Determine the [x, y] coordinate at the center of the cell enclosing the given text.  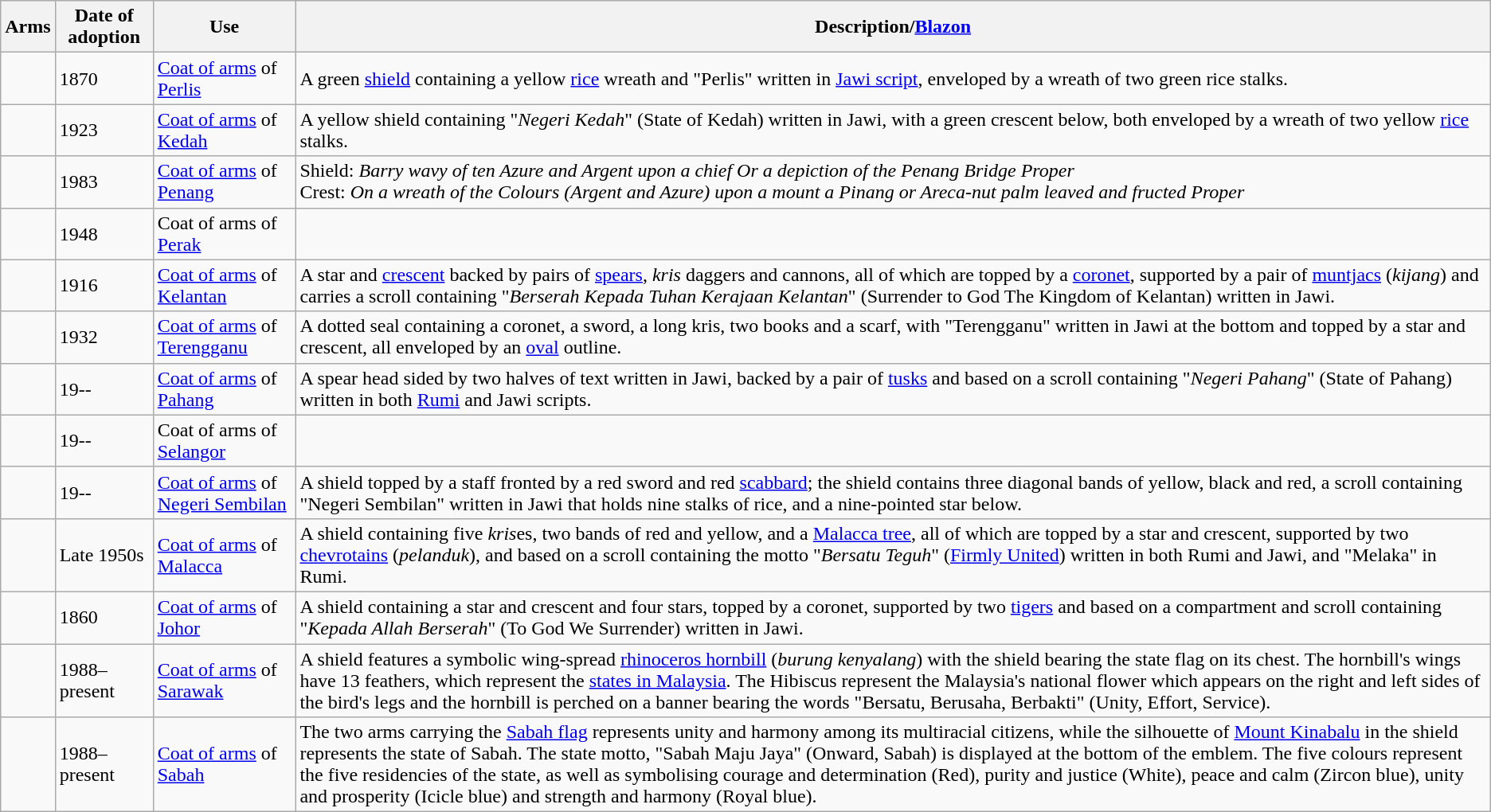
Coat of arms of Kedah [225, 131]
1948 [104, 234]
Coat of arms of Terengganu [225, 338]
Coat of arms of Malacca [225, 555]
1860 [104, 618]
Coat of arms of Johor [225, 618]
1923 [104, 131]
1932 [104, 338]
Coat of arms of Sabah [225, 764]
Coat of arms of Perak [225, 234]
Coat of arms of Kelantan [225, 285]
Late 1950s [104, 555]
A green shield containing a yellow rice wreath and "Perlis" written in Jawi script, enveloped by a wreath of two green rice stalks. [893, 78]
Coat of arms of Penang [225, 182]
1983 [104, 182]
Use [225, 27]
1870 [104, 78]
Coat of arms of Negeri Sembilan [225, 492]
Coat of arms of Perlis [225, 78]
Coat of arms of Pahang [225, 388]
Coat of arms of Selangor [225, 441]
Description/Blazon [893, 27]
1916 [104, 285]
Coat of arms of Sarawak [225, 680]
Date of adoption [104, 27]
Arms [28, 27]
